Scan for the cell matching the given text and deliver its (X, Y) coordinate at center. 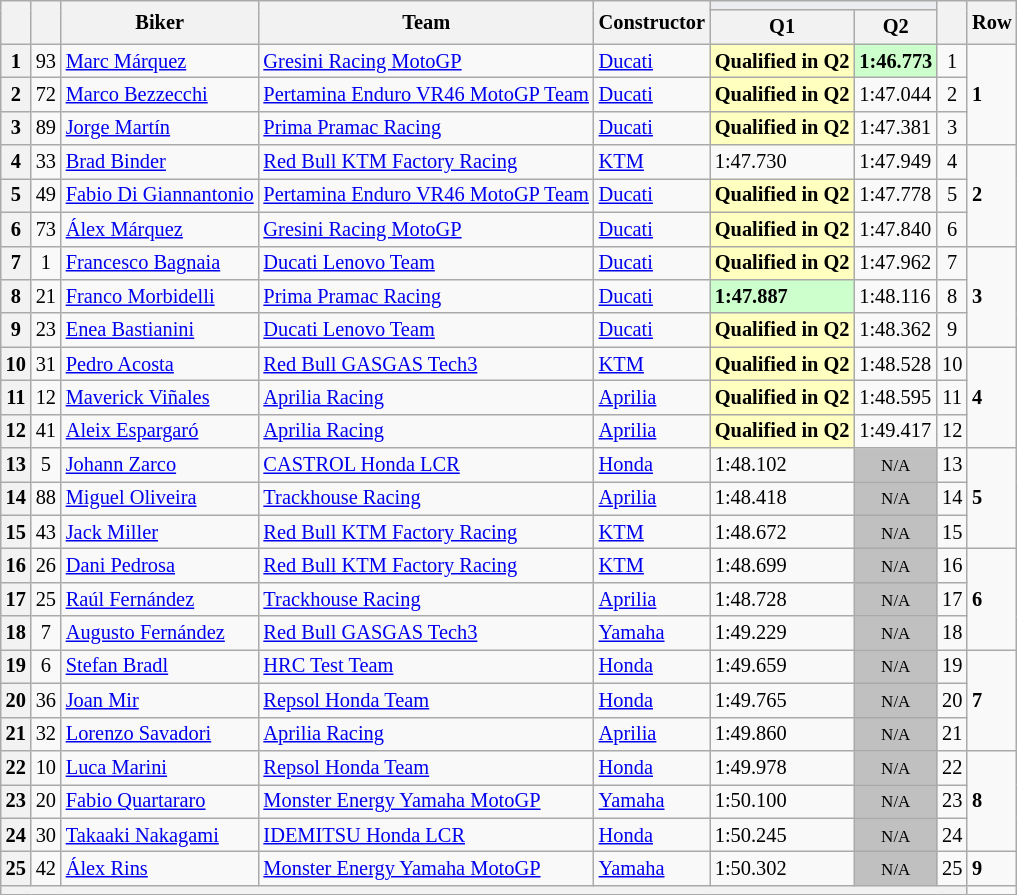
Aleix Espargaró (160, 431)
Marco Bezzecchi (160, 94)
88 (46, 498)
1:49.417 (896, 431)
42 (46, 868)
1:47.778 (896, 195)
1:47.381 (896, 128)
1:47.949 (896, 162)
Takaaki Nakagami (160, 835)
1:48.116 (896, 296)
31 (46, 364)
Fabio Di Giannantonio (160, 195)
33 (46, 162)
Miguel Oliveira (160, 498)
89 (46, 128)
1:49.860 (782, 734)
Francesco Bagnaia (160, 263)
1:50.100 (782, 801)
Marc Márquez (160, 61)
32 (46, 734)
1:49.978 (782, 767)
Q1 (782, 27)
43 (46, 532)
Raúl Fernández (160, 599)
1:47.044 (896, 94)
1:48.672 (782, 532)
Constructor (652, 22)
1:48.699 (782, 565)
73 (46, 229)
IDEMITSU Honda LCR (426, 835)
Q2 (896, 27)
Pedro Acosta (160, 364)
1:47.962 (896, 263)
93 (46, 61)
1:47.730 (782, 162)
1:48.362 (896, 330)
1:50.245 (782, 835)
Álex Rins (160, 868)
1:50.302 (782, 868)
1:48.595 (896, 397)
Franco Morbidelli (160, 296)
Brad Binder (160, 162)
Fabio Quartararo (160, 801)
Joan Mir (160, 700)
1:47.887 (782, 296)
36 (46, 700)
41 (46, 431)
1:48.728 (782, 599)
Enea Bastianini (160, 330)
HRC Test Team (426, 666)
1:46.773 (896, 61)
Biker (160, 22)
CASTROL Honda LCR (426, 465)
1:49.229 (782, 633)
Row (992, 22)
Álex Márquez (160, 229)
Stefan Bradl (160, 666)
72 (46, 94)
1:49.659 (782, 666)
30 (46, 835)
49 (46, 195)
Dani Pedrosa (160, 565)
26 (46, 565)
1:48.418 (782, 498)
1:48.102 (782, 465)
Lorenzo Savadori (160, 734)
Luca Marini (160, 767)
Team (426, 22)
Jack Miller (160, 532)
Jorge Martín (160, 128)
1:49.765 (782, 700)
1:48.528 (896, 364)
Augusto Fernández (160, 633)
1:47.840 (896, 229)
Johann Zarco (160, 465)
Maverick Viñales (160, 397)
